Identify which cell holds the provided text, then report its (x, y) central coordinate. 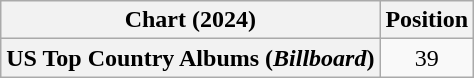
Chart (2024) (190, 20)
39 (427, 58)
Position (427, 20)
US Top Country Albums (Billboard) (190, 58)
